Provide the [X, Y] coordinate of the cell's center where the given text is located.  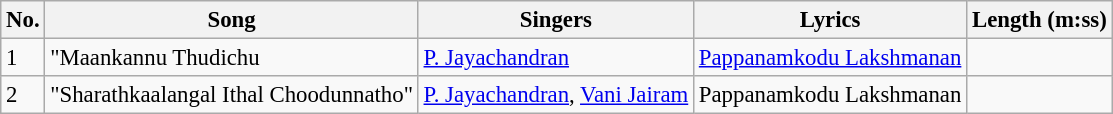
Length (m:ss) [1040, 20]
Song [232, 20]
"Sharathkaalangal Ithal Choodunnatho" [232, 95]
P. Jayachandran [556, 58]
"Maankannu Thudichu [232, 58]
2 [23, 95]
No. [23, 20]
P. Jayachandran, Vani Jairam [556, 95]
Singers [556, 20]
Lyrics [830, 20]
1 [23, 58]
